Determine the (x, y) coordinate at the center of the cell enclosing the given text.  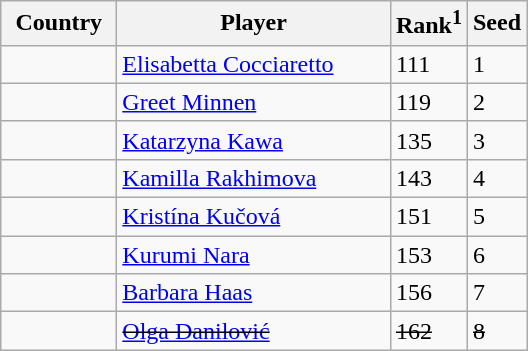
5 (496, 217)
Kamilla Rakhimova (254, 178)
153 (428, 255)
3 (496, 140)
156 (428, 293)
Kristína Kučová (254, 217)
1 (496, 64)
Country (59, 24)
4 (496, 178)
2 (496, 102)
Seed (496, 24)
111 (428, 64)
Elisabetta Cocciaretto (254, 64)
151 (428, 217)
Kurumi Nara (254, 255)
Rank1 (428, 24)
162 (428, 331)
143 (428, 178)
6 (496, 255)
7 (496, 293)
Olga Danilović (254, 331)
Player (254, 24)
Barbara Haas (254, 293)
135 (428, 140)
8 (496, 331)
Katarzyna Kawa (254, 140)
Greet Minnen (254, 102)
119 (428, 102)
